Find where the given text appears and provide that cell's center as (X, Y) coordinate. 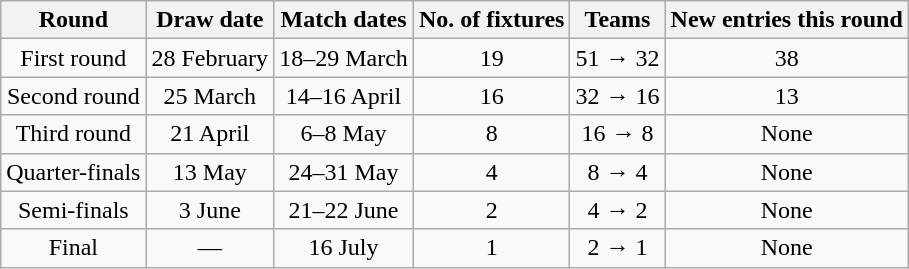
4 → 2 (618, 210)
New entries this round (786, 20)
Round (74, 20)
Semi-finals (74, 210)
14–16 April (344, 96)
Draw date (210, 20)
2 (492, 210)
19 (492, 58)
16 (492, 96)
16 July (344, 248)
13 May (210, 172)
32 → 16 (618, 96)
Match dates (344, 20)
No. of fixtures (492, 20)
38 (786, 58)
51 → 32 (618, 58)
1 (492, 248)
21–22 June (344, 210)
Teams (618, 20)
Quarter-finals (74, 172)
Final (74, 248)
3 June (210, 210)
25 March (210, 96)
18–29 March (344, 58)
6–8 May (344, 134)
4 (492, 172)
— (210, 248)
2 → 1 (618, 248)
8 (492, 134)
8 → 4 (618, 172)
Third round (74, 134)
13 (786, 96)
21 April (210, 134)
24–31 May (344, 172)
Second round (74, 96)
28 February (210, 58)
16 → 8 (618, 134)
First round (74, 58)
